Determine the (X, Y) coordinate at the center of the cell enclosing the given text.  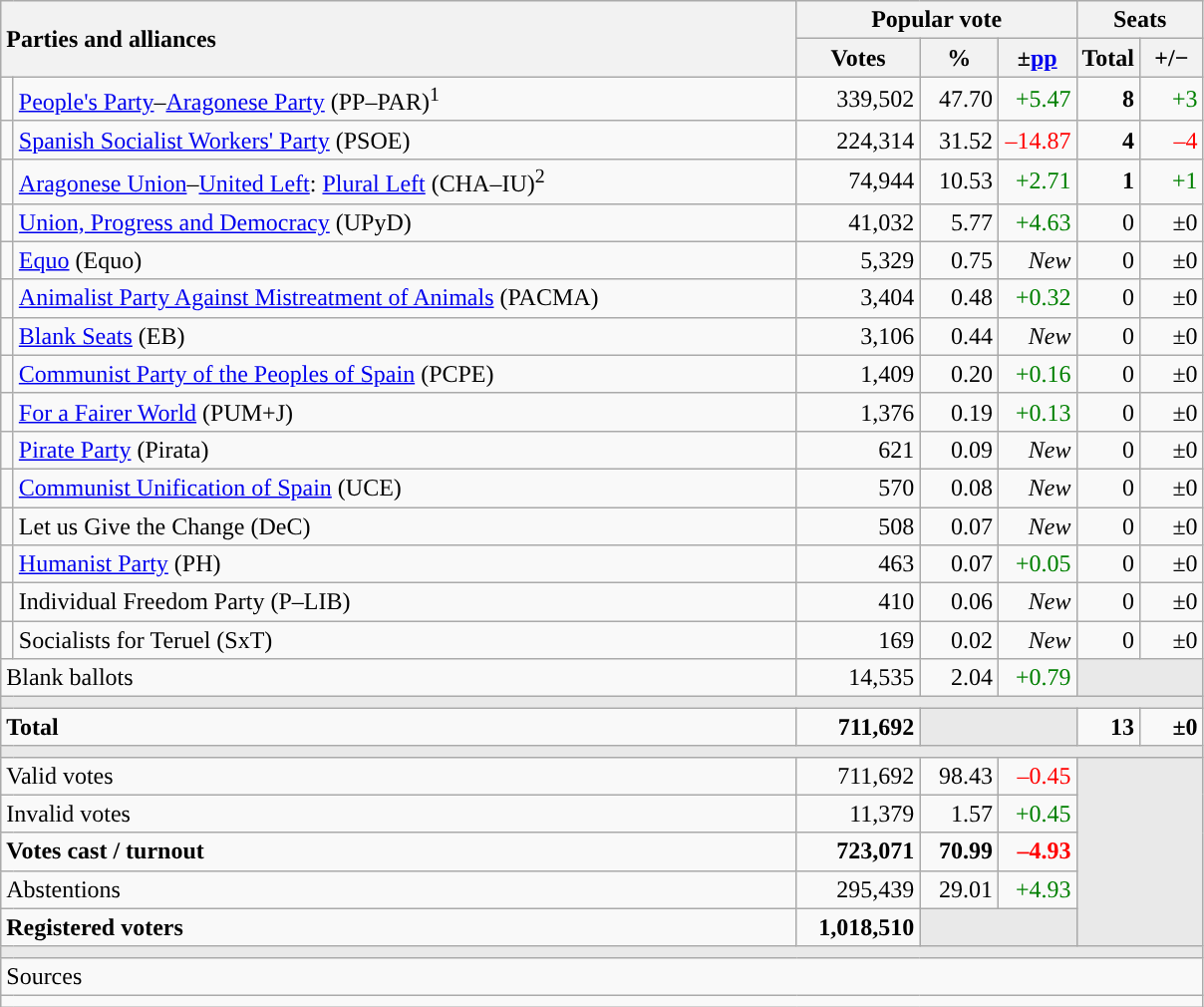
295,439 (858, 889)
463 (858, 564)
410 (858, 602)
Aragonese Union–United Left: Plural Left (CHA–IU)2 (405, 181)
224,314 (858, 140)
4 (1108, 140)
+3 (1172, 100)
8 (1108, 100)
74,944 (858, 181)
+1 (1172, 181)
Let us Give the Change (DeC) (405, 526)
Communist Party of the Peoples of Spain (PCPE) (405, 374)
Registered voters (399, 927)
14,535 (858, 678)
47.70 (959, 100)
169 (858, 640)
Popular vote (937, 20)
5.77 (959, 222)
+0.32 (1037, 298)
10.53 (959, 181)
0.08 (959, 488)
723,071 (858, 851)
Spanish Socialist Workers' Party (PSOE) (405, 140)
Union, Progress and Democracy (UPyD) (405, 222)
0.09 (959, 450)
339,502 (858, 100)
Invalid votes (399, 814)
41,032 (858, 222)
0.48 (959, 298)
+0.45 (1037, 814)
Humanist Party (PH) (405, 564)
Sources (602, 976)
1,376 (858, 412)
Animalist Party Against Mistreatment of Animals (PACMA) (405, 298)
Pirate Party (Pirata) (405, 450)
People's Party–Aragonese Party (PP–PAR)1 (405, 100)
Individual Freedom Party (P–LIB) (405, 602)
+0.16 (1037, 374)
Communist Unification of Spain (UCE) (405, 488)
0.06 (959, 602)
621 (858, 450)
0.20 (959, 374)
+2.71 (1037, 181)
31.52 (959, 140)
70.99 (959, 851)
508 (858, 526)
+/− (1172, 58)
Socialists for Teruel (SxT) (405, 640)
–0.45 (1037, 776)
–4 (1172, 140)
Blank ballots (399, 678)
570 (858, 488)
3,404 (858, 298)
1.57 (959, 814)
1,409 (858, 374)
Abstentions (399, 889)
1,018,510 (858, 927)
13 (1108, 727)
% (959, 58)
+0.13 (1037, 412)
0.44 (959, 336)
0.19 (959, 412)
0.75 (959, 260)
+4.63 (1037, 222)
+4.93 (1037, 889)
+0.05 (1037, 564)
±pp (1037, 58)
29.01 (959, 889)
98.43 (959, 776)
Votes cast / turnout (399, 851)
Parties and alliances (399, 39)
11,379 (858, 814)
2.04 (959, 678)
3,106 (858, 336)
Seats (1140, 20)
Blank Seats (EB) (405, 336)
–14.87 (1037, 140)
1 (1108, 181)
Valid votes (399, 776)
0.02 (959, 640)
Votes (858, 58)
+5.47 (1037, 100)
5,329 (858, 260)
Equo (Equo) (405, 260)
–4.93 (1037, 851)
For a Fairer World (PUM+J) (405, 412)
+0.79 (1037, 678)
